Extract the [X, Y] coordinate from the center of the cell holding the provided text.  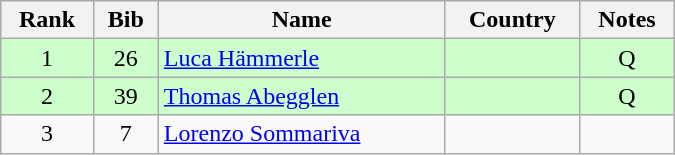
1 [48, 58]
Notes [627, 20]
39 [126, 96]
7 [126, 134]
Name [302, 20]
Rank [48, 20]
3 [48, 134]
Lorenzo Sommariva [302, 134]
Luca Hämmerle [302, 58]
26 [126, 58]
2 [48, 96]
Bib [126, 20]
Thomas Abegglen [302, 96]
Country [512, 20]
